Capture the cell that displays the provided text and extract its [X, Y] central coordinate. 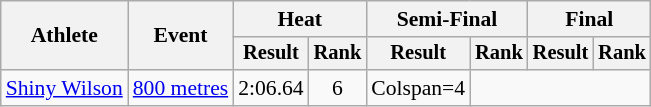
800 metres [180, 88]
Final [590, 19]
Semi-Final [446, 19]
6 [338, 88]
Heat [300, 19]
2:06.64 [270, 88]
Shiny Wilson [64, 88]
Event [180, 36]
Athlete [64, 36]
Colspan=4 [418, 88]
